Scan for the cell matching the given text and deliver its [x, y] coordinate at center. 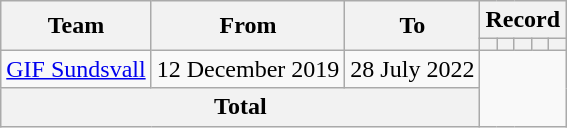
GIF Sundsvall [76, 69]
28 July 2022 [412, 69]
From [248, 26]
12 December 2019 [248, 69]
To [412, 26]
Team [76, 26]
Total [240, 107]
Record [523, 20]
